Search for the cell housing the specified text and yield its (X, Y) center coordinate. 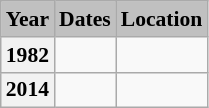
Year (28, 19)
2014 (28, 90)
Dates (85, 19)
1982 (28, 55)
Location (162, 19)
